Capture the cell that displays the provided text and extract its [x, y] central coordinate. 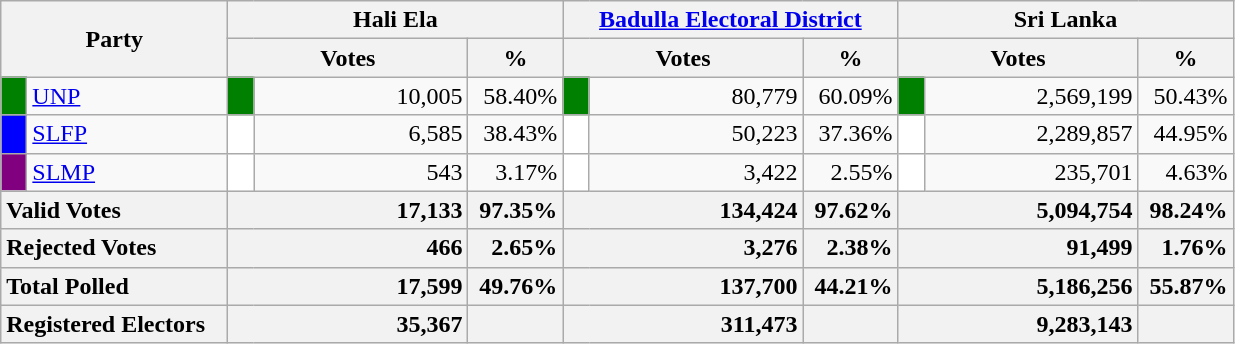
44.95% [1186, 134]
97.62% [850, 210]
2.55% [850, 172]
134,424 [683, 210]
49.76% [516, 286]
50.43% [1186, 96]
50,223 [696, 134]
311,473 [683, 324]
97.35% [516, 210]
Sri Lanka [1066, 20]
137,700 [683, 286]
Badulla Electoral District [730, 20]
58.40% [516, 96]
2,569,199 [1031, 96]
2,289,857 [1031, 134]
3.17% [516, 172]
543 [361, 172]
6,585 [361, 134]
2.38% [850, 248]
55.87% [1186, 286]
SLMP [128, 172]
3,276 [683, 248]
Hali Ela [396, 20]
91,499 [1018, 248]
35,367 [348, 324]
4.63% [1186, 172]
Party [114, 39]
17,599 [348, 286]
Total Polled [114, 286]
44.21% [850, 286]
37.36% [850, 134]
Valid Votes [114, 210]
17,133 [348, 210]
5,094,754 [1018, 210]
235,701 [1031, 172]
1.76% [1186, 248]
9,283,143 [1018, 324]
Registered Electors [114, 324]
10,005 [361, 96]
38.43% [516, 134]
3,422 [696, 172]
UNP [128, 96]
5,186,256 [1018, 286]
80,779 [696, 96]
2.65% [516, 248]
SLFP [128, 134]
60.09% [850, 96]
98.24% [1186, 210]
Rejected Votes [114, 248]
466 [348, 248]
